Search for the cell housing the specified text and yield its [x, y] center coordinate. 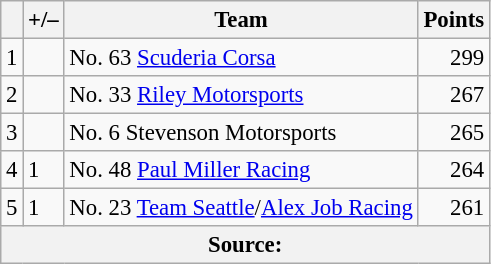
299 [454, 58]
Team [241, 20]
Source: [246, 245]
261 [454, 208]
No. 33 Riley Motorsports [241, 95]
265 [454, 133]
+/– [44, 20]
Points [454, 20]
2 [12, 95]
3 [12, 133]
No. 63 Scuderia Corsa [241, 58]
No. 6 Stevenson Motorsports [241, 133]
264 [454, 170]
No. 23 Team Seattle/Alex Job Racing [241, 208]
4 [12, 170]
No. 48 Paul Miller Racing [241, 170]
5 [12, 208]
267 [454, 95]
